Scan for the cell matching the given text and deliver its [x, y] coordinate at center. 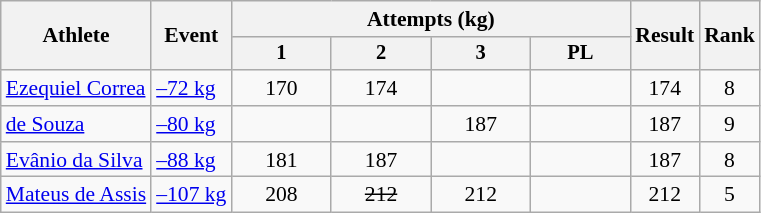
Mateus de Assis [76, 195]
208 [281, 195]
–72 kg [191, 88]
–88 kg [191, 160]
1 [281, 54]
170 [281, 88]
Event [191, 36]
9 [730, 124]
181 [281, 160]
–80 kg [191, 124]
PL [581, 54]
Attempts (kg) [430, 19]
Result [664, 36]
Ezequiel Correa [76, 88]
Rank [730, 36]
–107 kg [191, 195]
2 [381, 54]
5 [730, 195]
Evânio da Silva [76, 160]
Athlete [76, 36]
3 [481, 54]
de Souza [76, 124]
